Extract the (x, y) coordinate from the center of the cell holding the provided text.  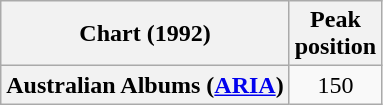
Peakposition (335, 34)
Chart (1992) (145, 34)
Australian Albums (ARIA) (145, 85)
150 (335, 85)
